Extract the [x, y] coordinate from the center of the cell holding the provided text.  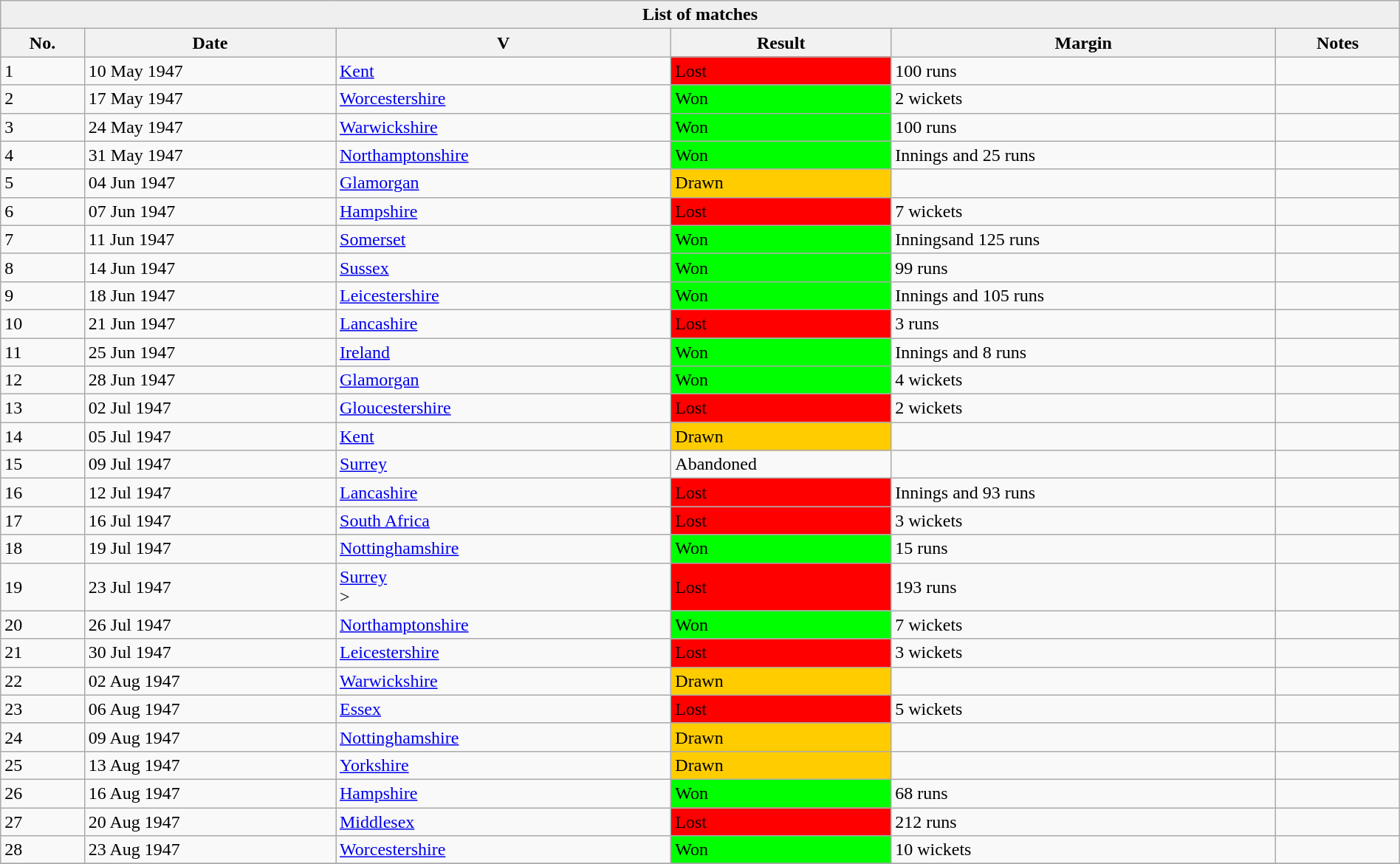
18 Jun 1947 [210, 295]
193 runs [1084, 586]
9 [43, 295]
12 [43, 380]
28 Jun 1947 [210, 380]
12 Jul 1947 [210, 493]
19 [43, 586]
Sussex [503, 267]
26 Jul 1947 [210, 625]
No. [43, 43]
11 Jun 1947 [210, 239]
Essex [503, 709]
3 [43, 127]
7 [43, 239]
14 Jun 1947 [210, 267]
68 runs [1084, 793]
List of matches [700, 15]
1 [43, 71]
02 Jul 1947 [210, 408]
Surrey > [503, 586]
23 Aug 1947 [210, 850]
Middlesex [503, 822]
25 Jun 1947 [210, 352]
16 Jul 1947 [210, 521]
24 May 1947 [210, 127]
Result [781, 43]
212 runs [1084, 822]
04 Jun 1947 [210, 183]
06 Aug 1947 [210, 709]
Inningsand 125 runs [1084, 239]
Notes [1338, 43]
10 wickets [1084, 850]
Surrey [503, 464]
21 [43, 653]
07 Jun 1947 [210, 211]
02 Aug 1947 [210, 681]
16 [43, 493]
09 Jul 1947 [210, 464]
15 runs [1084, 549]
11 [43, 352]
27 [43, 822]
28 [43, 850]
30 Jul 1947 [210, 653]
10 May 1947 [210, 71]
Date [210, 43]
4 [43, 155]
21 Jun 1947 [210, 323]
Yorkshire [503, 765]
19 Jul 1947 [210, 549]
Innings and 25 runs [1084, 155]
Innings and 105 runs [1084, 295]
18 [43, 549]
Abandoned [781, 464]
23 Jul 1947 [210, 586]
5 [43, 183]
4 wickets [1084, 380]
31 May 1947 [210, 155]
Innings and 93 runs [1084, 493]
25 [43, 765]
Ireland [503, 352]
26 [43, 793]
14 [43, 436]
15 [43, 464]
10 [43, 323]
3 runs [1084, 323]
13 Aug 1947 [210, 765]
V [503, 43]
2 [43, 99]
Gloucestershire [503, 408]
8 [43, 267]
05 Jul 1947 [210, 436]
17 May 1947 [210, 99]
16 Aug 1947 [210, 793]
13 [43, 408]
Margin [1084, 43]
22 [43, 681]
20 [43, 625]
20 Aug 1947 [210, 822]
Somerset [503, 239]
23 [43, 709]
5 wickets [1084, 709]
6 [43, 211]
09 Aug 1947 [210, 737]
17 [43, 521]
24 [43, 737]
Innings and 8 runs [1084, 352]
99 runs [1084, 267]
South Africa [503, 521]
